Search for the cell housing the specified text and yield its [X, Y] center coordinate. 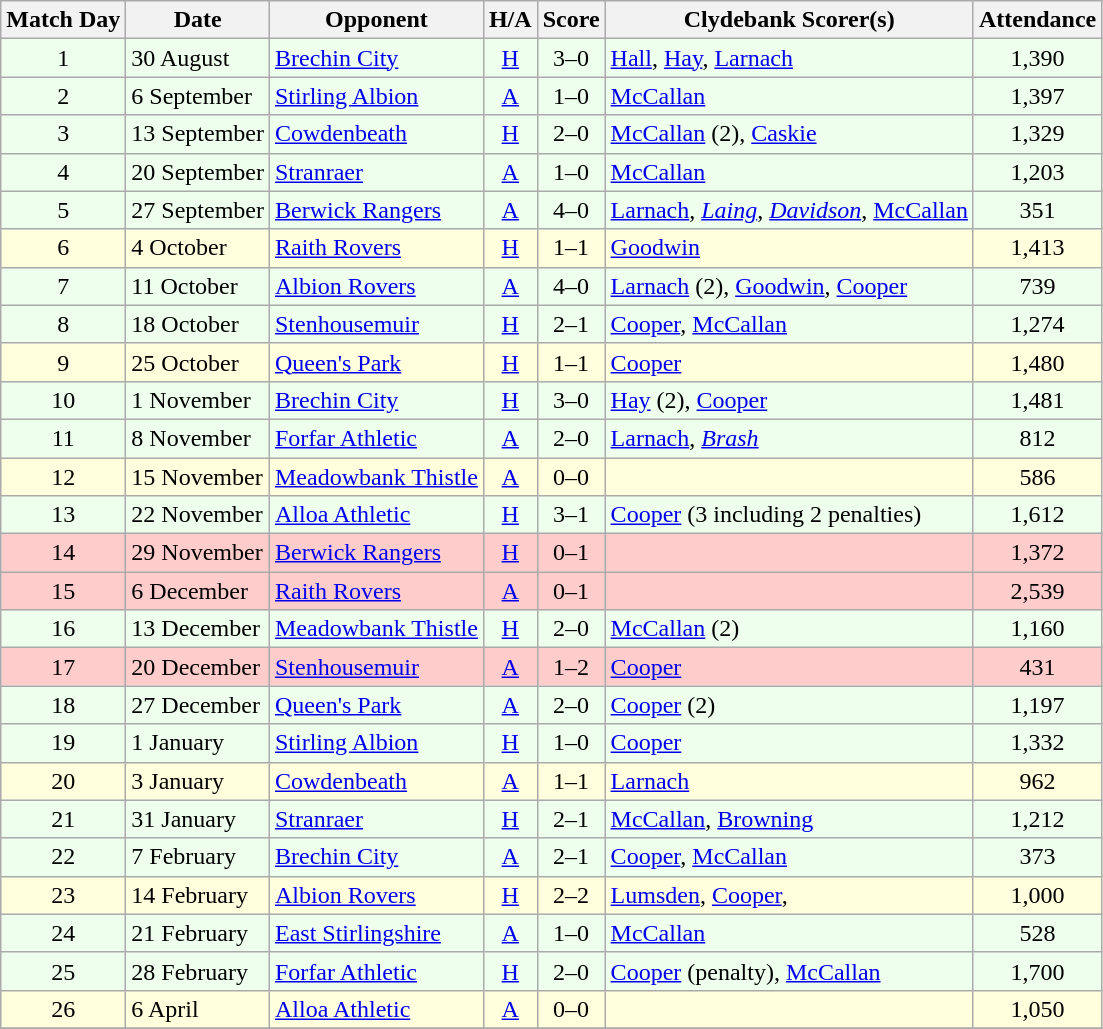
528 [1037, 933]
3 January [198, 781]
6 [64, 248]
1,413 [1037, 248]
22 November [198, 515]
1,203 [1037, 172]
31 January [198, 819]
2–2 [571, 895]
Cooper (3 including 2 penalties) [789, 515]
17 [64, 667]
1,160 [1037, 629]
1,329 [1037, 134]
962 [1037, 781]
4 October [198, 248]
Goodwin [789, 248]
McCallan, Browning [789, 819]
McCallan (2) [789, 629]
20 [64, 781]
Larnach, Brash [789, 438]
18 [64, 705]
Date [198, 20]
6 September [198, 96]
12 [64, 477]
13 September [198, 134]
22 [64, 857]
H/A [510, 20]
1 November [198, 400]
6 April [198, 1009]
1,481 [1037, 400]
Opponent [376, 20]
1,274 [1037, 324]
8 November [198, 438]
McCallan (2), Caskie [789, 134]
1 January [198, 743]
27 December [198, 705]
8 [64, 324]
25 October [198, 362]
4 [64, 172]
13 [64, 515]
1,000 [1037, 895]
25 [64, 971]
19 [64, 743]
586 [1037, 477]
431 [1037, 667]
1–2 [571, 667]
24 [64, 933]
15 November [198, 477]
26 [64, 1009]
1,212 [1037, 819]
23 [64, 895]
Hall, Hay, Larnach [789, 58]
1,332 [1037, 743]
20 September [198, 172]
27 September [198, 210]
7 February [198, 857]
812 [1037, 438]
2 [64, 96]
30 August [198, 58]
9 [64, 362]
29 November [198, 553]
Larnach [789, 781]
21 [64, 819]
28 February [198, 971]
1,397 [1037, 96]
East Stirlingshire [376, 933]
15 [64, 591]
10 [64, 400]
1,197 [1037, 705]
14 [64, 553]
373 [1037, 857]
13 December [198, 629]
Attendance [1037, 20]
1,372 [1037, 553]
739 [1037, 286]
14 February [198, 895]
Larnach (2), Goodwin, Cooper [789, 286]
Clydebank Scorer(s) [789, 20]
1,480 [1037, 362]
Score [571, 20]
18 October [198, 324]
Match Day [64, 20]
3–1 [571, 515]
1,612 [1037, 515]
11 October [198, 286]
Cooper (penalty), McCallan [789, 971]
11 [64, 438]
5 [64, 210]
21 February [198, 933]
1,390 [1037, 58]
351 [1037, 210]
6 December [198, 591]
Larnach, Laing, Davidson, McCallan [789, 210]
2,539 [1037, 591]
3 [64, 134]
16 [64, 629]
1,700 [1037, 971]
20 December [198, 667]
Lumsden, Cooper, [789, 895]
1 [64, 58]
Hay (2), Cooper [789, 400]
7 [64, 286]
1,050 [1037, 1009]
Cooper (2) [789, 705]
